Pinpoint the cell where the given text exists, returning its [X, Y] midpoint coordinate. 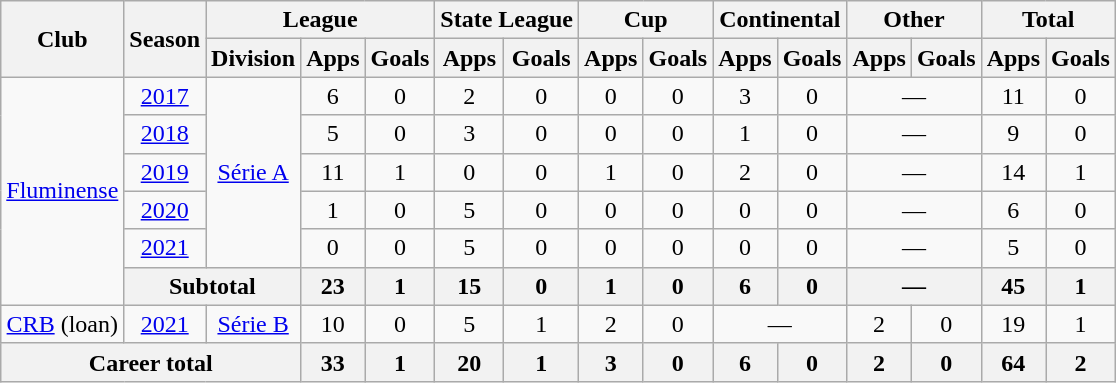
Total [1048, 20]
14 [1013, 172]
Other [914, 20]
Career total [151, 362]
23 [333, 286]
Club [62, 39]
9 [1013, 134]
2020 [165, 210]
Fluminense [62, 191]
Cup [646, 20]
19 [1013, 324]
2019 [165, 172]
State League [507, 20]
Série B [254, 324]
CRB (loan) [62, 324]
20 [470, 362]
10 [333, 324]
Subtotal [212, 286]
League [320, 20]
45 [1013, 286]
64 [1013, 362]
2018 [165, 134]
Série A [254, 172]
15 [470, 286]
Continental [780, 20]
Division [254, 58]
Season [165, 39]
2017 [165, 96]
33 [333, 362]
